Detect which cell encompasses the target text, then output its [x, y] center coordinate. 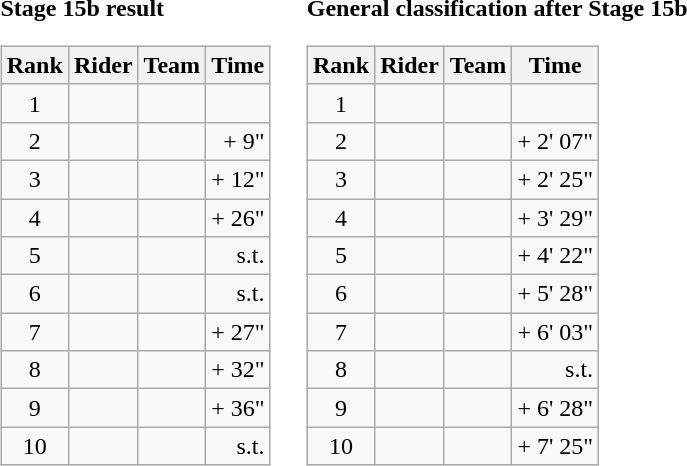
+ 4' 22" [556, 256]
+ 9" [238, 141]
+ 2' 25" [556, 179]
+ 7' 25" [556, 446]
+ 36" [238, 408]
+ 3' 29" [556, 217]
+ 26" [238, 217]
+ 6' 03" [556, 332]
+ 32" [238, 370]
+ 27" [238, 332]
+ 6' 28" [556, 408]
+ 12" [238, 179]
+ 2' 07" [556, 141]
+ 5' 28" [556, 294]
